Return (x, y) of the center of cell containing provided text 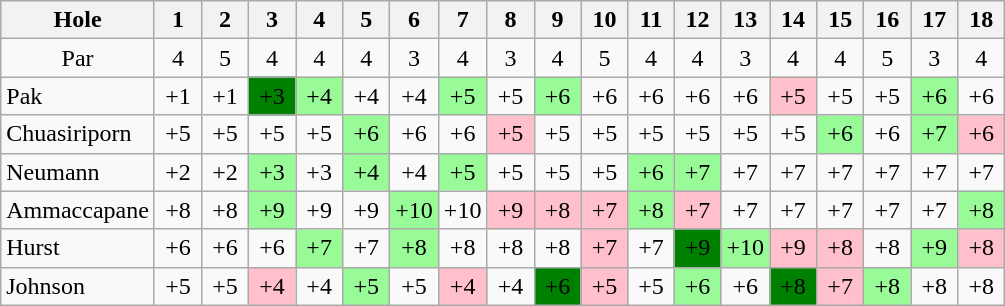
10 (604, 20)
11 (651, 20)
16 (888, 20)
14 (794, 20)
2 (224, 20)
Ammaccapane (78, 210)
6 (414, 20)
17 (934, 20)
15 (840, 20)
Hole (78, 20)
Par (78, 58)
1 (178, 20)
9 (558, 20)
Johnson (78, 286)
7 (462, 20)
Hurst (78, 248)
13 (746, 20)
8 (510, 20)
Chuasiriporn (78, 134)
Pak (78, 96)
Neumann (78, 172)
12 (698, 20)
18 (982, 20)
